Provide the [x, y] coordinate of the cell's center where the given text is located.  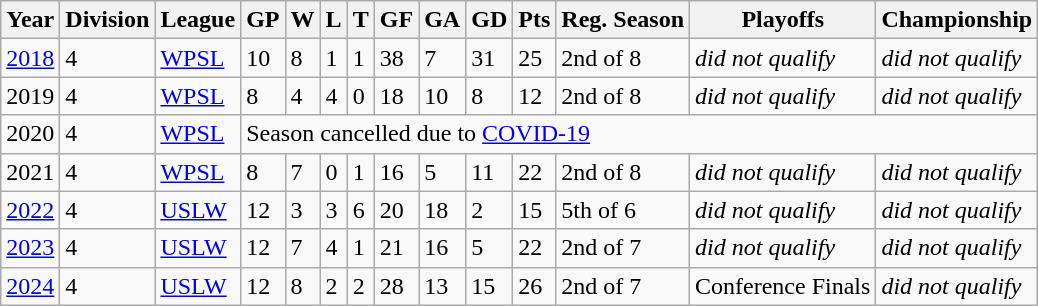
L [334, 20]
2021 [30, 172]
Conference Finals [783, 286]
2023 [30, 248]
31 [490, 58]
21 [396, 248]
Year [30, 20]
5th of 6 [623, 210]
GP [263, 20]
W [302, 20]
25 [534, 58]
GD [490, 20]
GA [442, 20]
Pts [534, 20]
League [198, 20]
Playoffs [783, 20]
20 [396, 210]
T [360, 20]
26 [534, 286]
Division [108, 20]
11 [490, 172]
2022 [30, 210]
6 [360, 210]
13 [442, 286]
Championship [957, 20]
28 [396, 286]
Season cancelled due to COVID-19 [640, 134]
2018 [30, 58]
38 [396, 58]
Reg. Season [623, 20]
2020 [30, 134]
2024 [30, 286]
2019 [30, 96]
GF [396, 20]
